Scan for the cell matching the given text and deliver its (x, y) coordinate at center. 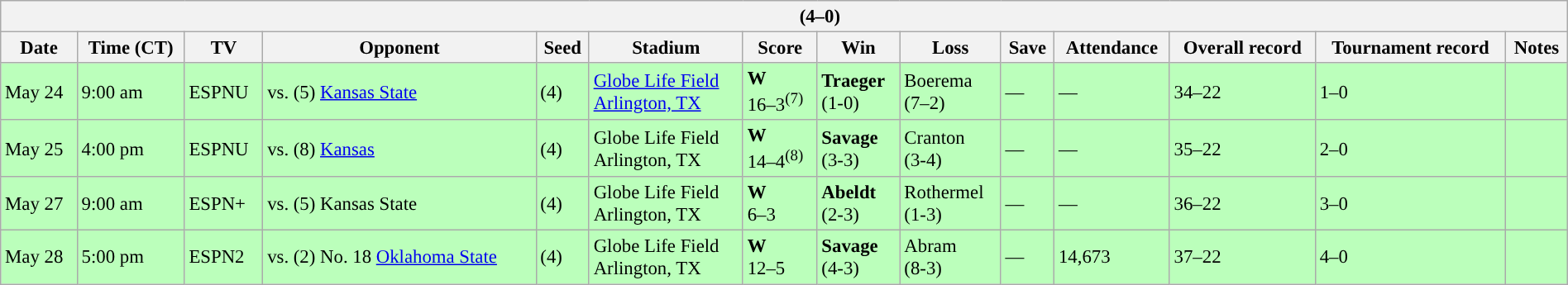
ESPN2 (223, 258)
36–22 (1242, 203)
Loss (950, 47)
Cranton(3-4) (950, 149)
TV (223, 47)
Opponent (399, 47)
14,673 (1112, 258)
35–22 (1242, 149)
ESPN+ (223, 203)
5:00 pm (131, 258)
W16–3(7) (780, 91)
May 24 (40, 91)
Traeger(1-0) (858, 91)
May 28 (40, 258)
Abram(8-3) (950, 258)
37–22 (1242, 258)
Abeldt(2-3) (858, 203)
4:00 pm (131, 149)
W12–5 (780, 258)
Rothermel(1-3) (950, 203)
Attendance (1112, 47)
Overall record (1242, 47)
Savage(4-3) (858, 258)
W14–4(8) (780, 149)
W6–3 (780, 203)
Boerema(7–2) (950, 91)
2–0 (1410, 149)
Savage(3-3) (858, 149)
34–22 (1242, 91)
Stadium (666, 47)
Tournament record (1410, 47)
May 27 (40, 203)
3–0 (1410, 203)
(4–0) (784, 17)
Save (1027, 47)
Date (40, 47)
Notes (1537, 47)
Score (780, 47)
vs. (2) No. 18 Oklahoma State (399, 258)
May 25 (40, 149)
Seed (562, 47)
Win (858, 47)
Time (CT) (131, 47)
vs. (8) Kansas (399, 149)
1–0 (1410, 91)
4–0 (1410, 258)
